Capture the cell that displays the provided text and extract its (X, Y) central coordinate. 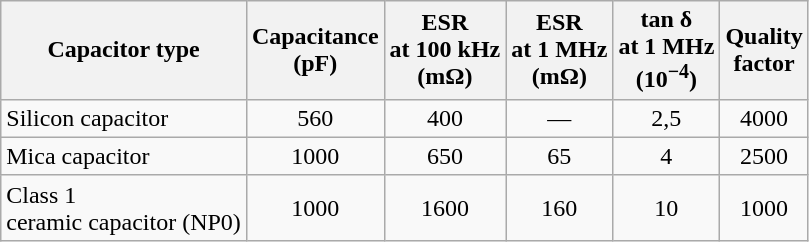
Silicon capacitor (124, 118)
Capacitance (pF) (315, 50)
560 (315, 118)
160 (560, 208)
10 (666, 208)
1600 (445, 208)
650 (445, 156)
4000 (764, 118)
4 (666, 156)
Class 1 ceramic capacitor (NP0) (124, 208)
Quality factor (764, 50)
— (560, 118)
ESR at 1 MHz (mΩ) (560, 50)
65 (560, 156)
2500 (764, 156)
ESR at 100 kHz (mΩ) (445, 50)
Mica capacitor (124, 156)
Capacitor type (124, 50)
tan δ at 1 MHz (10−4) (666, 50)
2,5 (666, 118)
400 (445, 118)
